Search for the cell housing the specified text and yield its (x, y) center coordinate. 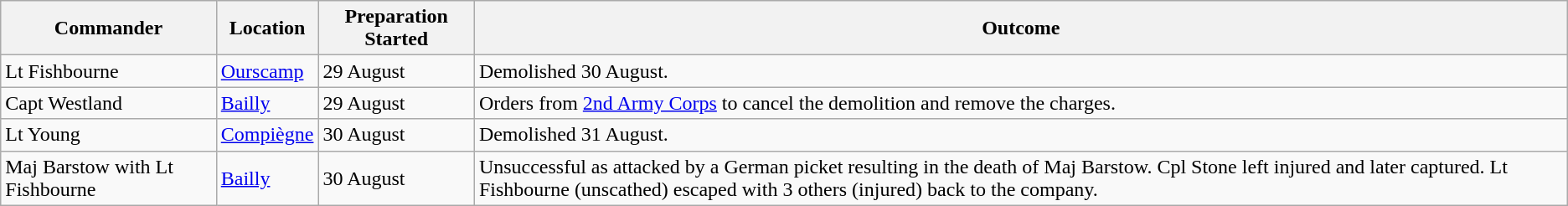
Preparation Started (396, 28)
Demolished 30 August. (1020, 71)
Compiègne (267, 135)
Maj Barstow with Lt Fishbourne (109, 178)
Outcome (1020, 28)
Capt Westland (109, 103)
Lt Young (109, 135)
Location (267, 28)
Ourscamp (267, 71)
Commander (109, 28)
Demolished 31 August. (1020, 135)
Lt Fishbourne (109, 71)
Orders from 2nd Army Corps to cancel the demolition and remove the charges. (1020, 103)
